Pinpoint the cell where the given text exists, returning its [x, y] midpoint coordinate. 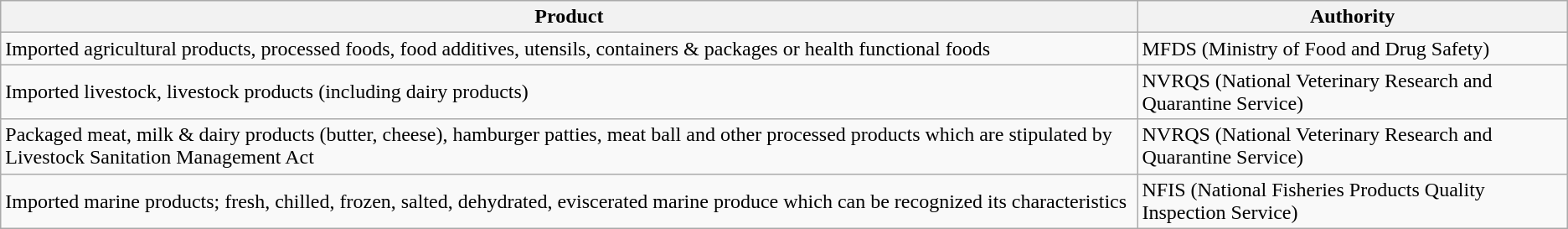
Imported agricultural products, processed foods, food additives, utensils, containers & packages or health functional foods [570, 49]
NFIS (National Fisheries Products Quality Inspection Service) [1352, 201]
Imported livestock, livestock products (including dairy products) [570, 92]
MFDS (Ministry of Food and Drug Safety) [1352, 49]
Imported marine products; fresh, chilled, frozen, salted, dehydrated, eviscerated marine produce which can be recognized its characteristics [570, 201]
Product [570, 17]
Authority [1352, 17]
